From the cell containing the given text, extract its center point as (x, y) coordinate. 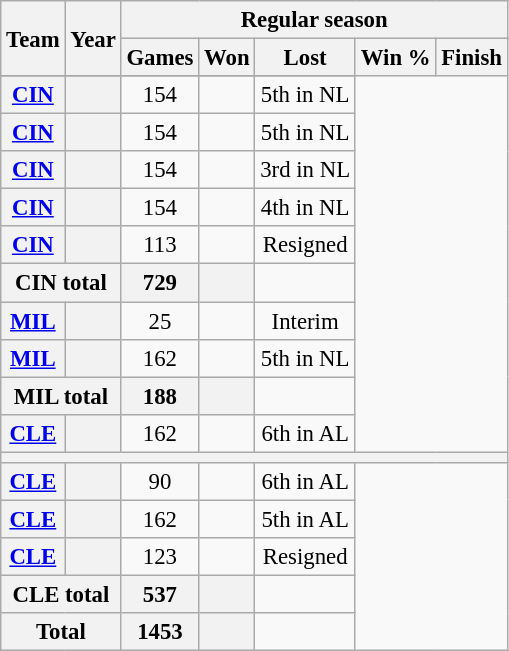
123 (160, 557)
Won (227, 58)
Year (93, 38)
MIL total (61, 396)
537 (160, 594)
Finish (472, 58)
1453 (160, 632)
729 (160, 283)
90 (160, 482)
Win % (395, 58)
5th in AL (305, 519)
CLE total (61, 594)
CIN total (61, 283)
Lost (305, 58)
3rd in NL (305, 170)
Regular season (314, 20)
Games (160, 58)
113 (160, 245)
Team (33, 38)
Total (61, 632)
Interim (305, 321)
4th in NL (305, 208)
188 (160, 396)
25 (160, 321)
